Find where the given text appears and provide that cell's center as (X, Y) coordinate. 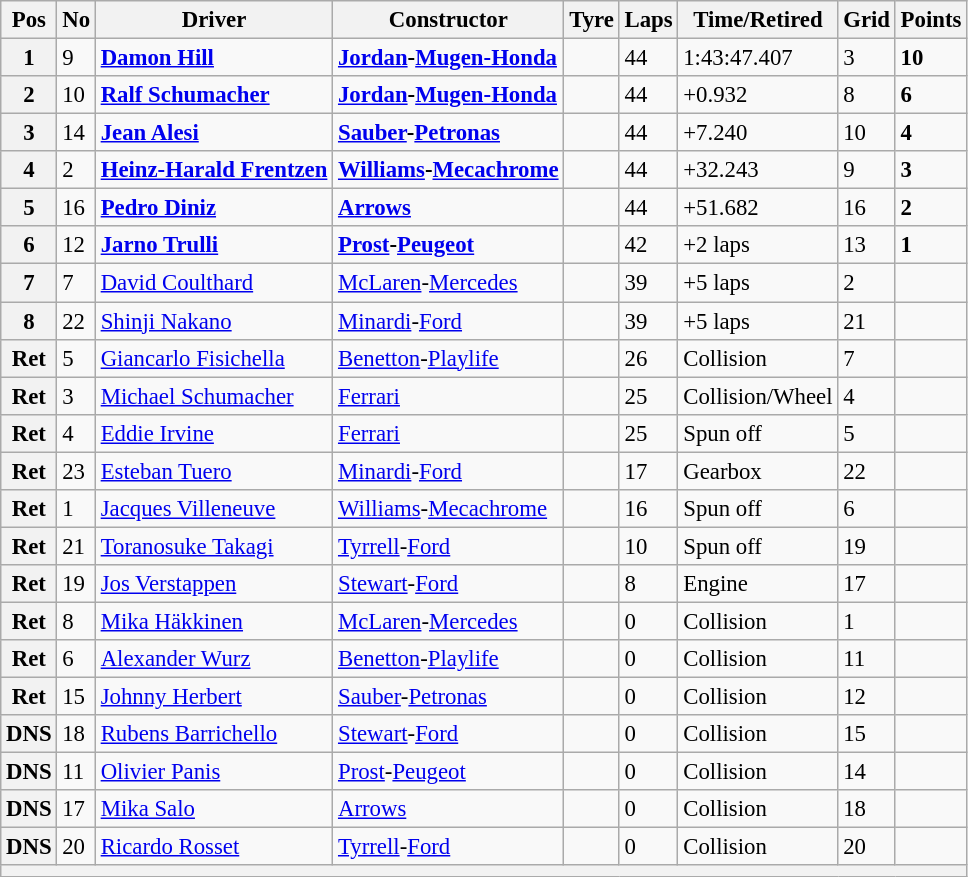
Eddie Irvine (214, 433)
+2 laps (758, 245)
Jarno Trulli (214, 245)
Damon Hill (214, 58)
Giancarlo Fisichella (214, 358)
No (76, 20)
Time/Retired (758, 20)
Rubens Barrichello (214, 734)
Mika Häkkinen (214, 621)
Mika Salo (214, 809)
Pedro Diniz (214, 208)
Shinji Nakano (214, 321)
+7.240 (758, 133)
13 (866, 245)
Engine (758, 584)
1:43:47.407 (758, 58)
Pos (29, 20)
Constructor (448, 20)
+0.932 (758, 95)
Driver (214, 20)
23 (76, 471)
+51.682 (758, 208)
Gearbox (758, 471)
Ricardo Rosset (214, 847)
Heinz-Harald Frentzen (214, 170)
Jean Alesi (214, 133)
Johnny Herbert (214, 697)
Laps (648, 20)
Points (930, 20)
Jos Verstappen (214, 584)
Alexander Wurz (214, 659)
Ralf Schumacher (214, 95)
42 (648, 245)
Jacques Villeneuve (214, 509)
Collision/Wheel (758, 396)
+32.243 (758, 170)
Michael Schumacher (214, 396)
Grid (866, 20)
Toranosuke Takagi (214, 546)
David Coulthard (214, 283)
26 (648, 358)
Tyre (592, 20)
Olivier Panis (214, 772)
Esteban Tuero (214, 471)
